Locate the cell with the specified text and output its (x, y) center coordinate. 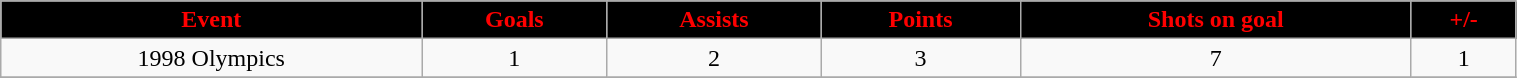
Assists (714, 20)
7 (1216, 58)
Points (921, 20)
Shots on goal (1216, 20)
1998 Olympics (212, 58)
Event (212, 20)
+/- (1464, 20)
2 (714, 58)
Goals (514, 20)
3 (921, 58)
